Provide the [X, Y] coordinate of the cell's center where the given text is located.  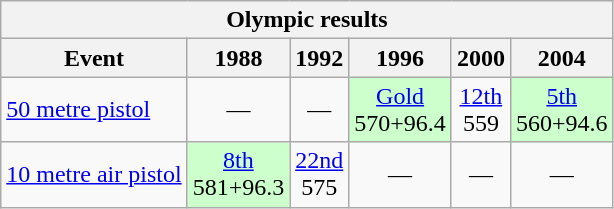
2000 [480, 58]
50 metre pistol [94, 110]
Event [94, 58]
1992 [320, 58]
1988 [238, 58]
8th581+96.3 [238, 174]
10 metre air pistol [94, 174]
Olympic results [307, 20]
5th560+94.6 [562, 110]
2004 [562, 58]
Gold570+96.4 [400, 110]
12th559 [480, 110]
22nd575 [320, 174]
1996 [400, 58]
